From the cell containing the given text, extract its center point as (X, Y) coordinate. 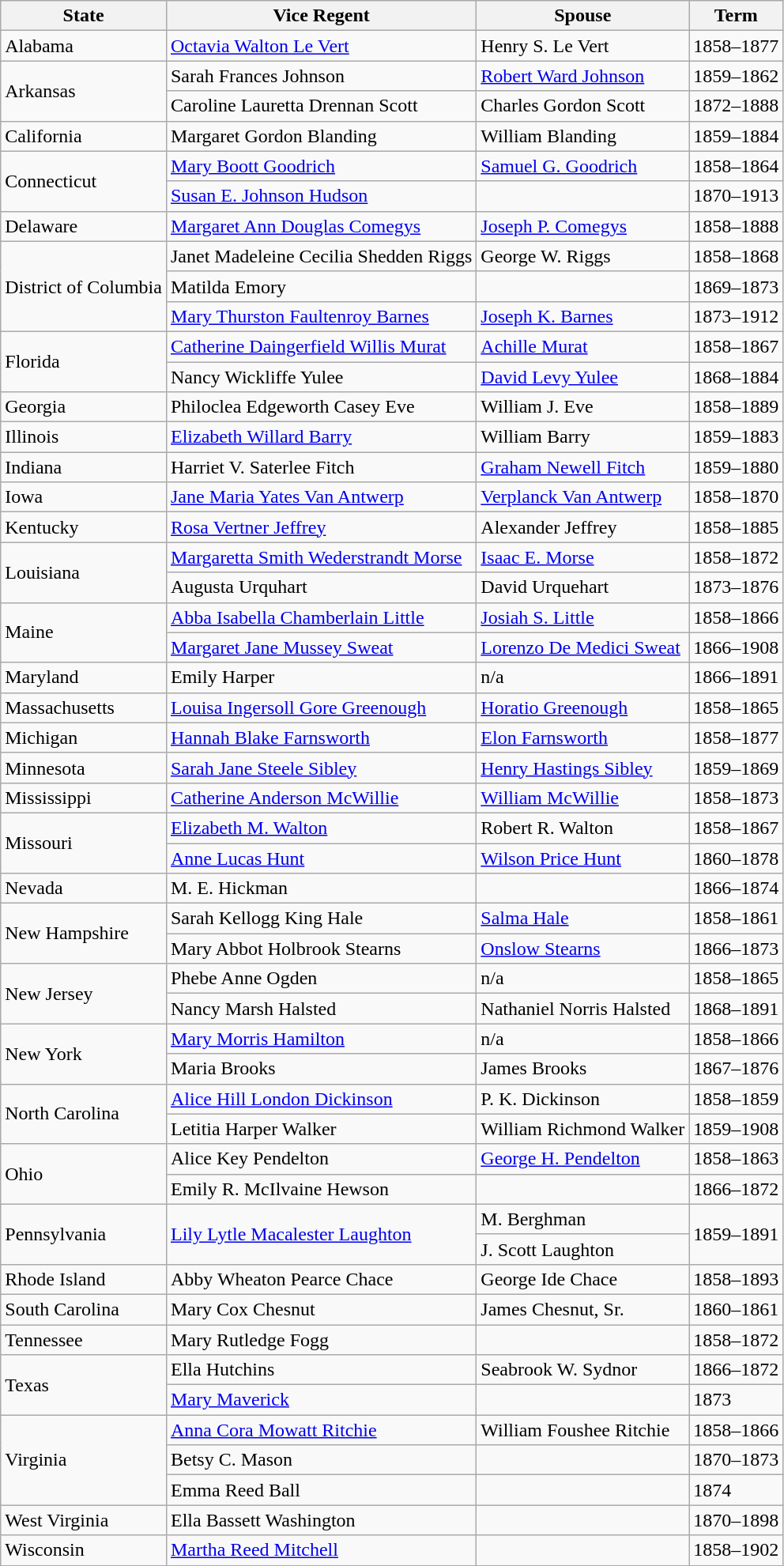
Horatio Greenough (583, 708)
P. K. Dickinson (583, 1099)
1858–1870 (737, 497)
1859–1862 (737, 76)
Arkansas (84, 91)
1866–1891 (737, 677)
Alice Hill London Dickinson (321, 1099)
Alexander Jeffrey (583, 527)
Robert Ward Johnson (583, 76)
James Brooks (583, 1069)
Abba Isabella Chamberlain Little (321, 617)
South Carolina (84, 1309)
Term (737, 16)
Mary Cox Chesnut (321, 1309)
1858–1893 (737, 1279)
Letitia Harper Walker (321, 1129)
1869–1873 (737, 286)
Elizabeth M. Walton (321, 828)
1858–1863 (737, 1159)
Iowa (84, 497)
Margaret Gordon Blanding (321, 136)
Anne Lucas Hunt (321, 858)
Nevada (84, 889)
State (84, 16)
Florida (84, 361)
Joseph P. Comegys (583, 226)
William J. Eve (583, 407)
Augusta Urquhart (321, 587)
Rosa Vertner Jeffrey (321, 527)
Onslow Stearns (583, 949)
Maryland (84, 677)
California (84, 136)
Martha Reed Mitchell (321, 1550)
Catherine Anderson McWillie (321, 798)
Maria Brooks (321, 1069)
Henry Hastings Sibley (583, 768)
Verplanck Van Antwerp (583, 497)
Samuel G. Goodrich (583, 166)
Alabama (84, 46)
1859–1880 (737, 467)
Achille Murat (583, 346)
M. Berghman (583, 1219)
Nancy Wickliffe Yulee (321, 377)
Betsy C. Mason (321, 1460)
Sarah Frances Johnson (321, 76)
James Chesnut, Sr. (583, 1309)
J. Scott Laughton (583, 1249)
Tennessee (84, 1340)
Ella Hutchins (321, 1370)
Spouse (583, 16)
Abby Wheaton Pearce Chace (321, 1279)
1858–1859 (737, 1099)
Catherine Daingerfield Willis Murat (321, 346)
Mary Maverick (321, 1400)
George W. Riggs (583, 256)
1870–1913 (737, 196)
Salma Hale (583, 919)
1866–1873 (737, 949)
Michigan (84, 738)
Elizabeth Willard Barry (321, 437)
1870–1898 (737, 1520)
1859–1891 (737, 1234)
Wilson Price Hunt (583, 858)
M. E. Hickman (321, 889)
Massachusetts (84, 708)
Missouri (84, 843)
Maine (84, 632)
Ohio (84, 1174)
1858–1868 (737, 256)
1858–1902 (737, 1550)
1859–1884 (737, 136)
Matilda Emory (321, 286)
William Barry (583, 437)
1866–1874 (737, 889)
Mary Boott Goodrich (321, 166)
Indiana (84, 467)
1858–1873 (737, 798)
1859–1869 (737, 768)
Emily Harper (321, 677)
Wisconsin (84, 1550)
Illinois (84, 437)
New Jersey (84, 994)
Delaware (84, 226)
1866–1908 (737, 647)
1868–1891 (737, 1009)
1858–1889 (737, 407)
West Virginia (84, 1520)
William Foushee Ritchie (583, 1430)
Louisiana (84, 572)
Lily Lytle Macalester Laughton (321, 1234)
Margaret Jane Mussey Sweat (321, 647)
Nathaniel Norris Halsted (583, 1009)
Robert R. Walton (583, 828)
George H. Pendelton (583, 1159)
Texas (84, 1385)
Connecticut (84, 181)
Emma Reed Ball (321, 1490)
William Richmond Walker (583, 1129)
1858–1888 (737, 226)
1873–1876 (737, 587)
Mary Morris Hamilton (321, 1039)
Harriet V. Saterlee Fitch (321, 467)
Charles Gordon Scott (583, 106)
1873 (737, 1400)
1868–1884 (737, 377)
Hannah Blake Farnsworth (321, 738)
1872–1888 (737, 106)
1858–1885 (737, 527)
Anna Cora Mowatt Ritchie (321, 1430)
Mary Rutledge Fogg (321, 1340)
Octavia Walton Le Vert (321, 46)
Mary Thurston Faultenroy Barnes (321, 316)
Graham Newell Fitch (583, 467)
1873–1912 (737, 316)
Pennsylvania (84, 1234)
1859–1883 (737, 437)
Josiah S. Little (583, 617)
David Urquehart (583, 587)
Phebe Anne Ogden (321, 979)
New Hampshire (84, 934)
Virginia (84, 1460)
Kentucky (84, 527)
1867–1876 (737, 1069)
Philoclea Edgeworth Casey Eve (321, 407)
1859–1908 (737, 1129)
David Levy Yulee (583, 377)
Minnesota (84, 768)
Isaac E. Morse (583, 557)
1858–1861 (737, 919)
Mary Abbot Holbrook Stearns (321, 949)
William Blanding (583, 136)
Margaret Ann Douglas Comegys (321, 226)
Caroline Lauretta Drennan Scott (321, 106)
Vice Regent (321, 16)
Alice Key Pendelton (321, 1159)
Mississippi (84, 798)
George Ide Chace (583, 1279)
Georgia (84, 407)
Ella Bassett Washington (321, 1520)
Emily R. McIlvaine Hewson (321, 1189)
District of Columbia (84, 286)
1858–1864 (737, 166)
Elon Farnsworth (583, 738)
William McWillie (583, 798)
Susan E. Johnson Hudson (321, 196)
1870–1873 (737, 1460)
Sarah Kellogg King Hale (321, 919)
Nancy Marsh Halsted (321, 1009)
Margaretta Smith Wederstrandt Morse (321, 557)
Joseph K. Barnes (583, 316)
Lorenzo De Medici Sweat (583, 647)
Rhode Island (84, 1279)
Jane Maria Yates Van Antwerp (321, 497)
New York (84, 1054)
Janet Madeleine Cecilia Shedden Riggs (321, 256)
Seabrook W. Sydnor (583, 1370)
North Carolina (84, 1114)
Henry S. Le Vert (583, 46)
1860–1878 (737, 858)
Sarah Jane Steele Sibley (321, 768)
Louisa Ingersoll Gore Greenough (321, 708)
1860–1861 (737, 1309)
1874 (737, 1490)
